Identify which cell holds the provided text, then report its [X, Y] central coordinate. 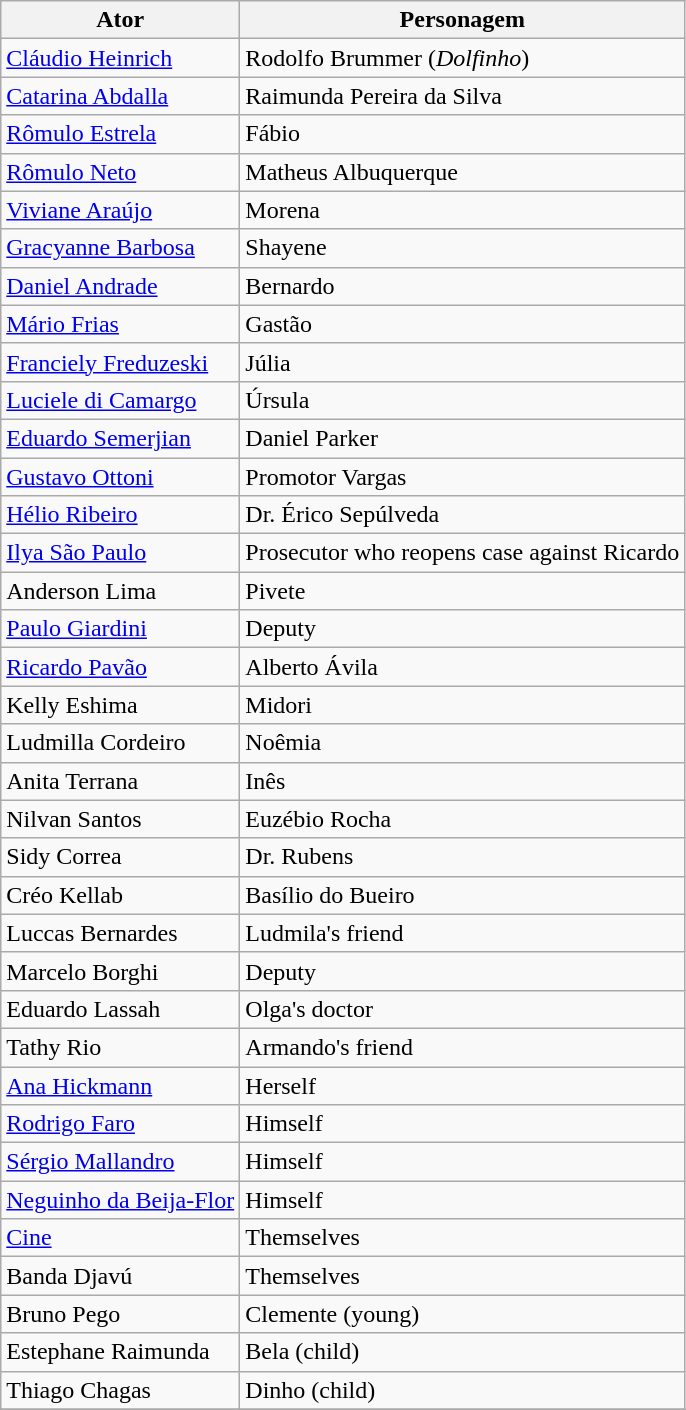
Fábio [462, 134]
Dr. Érico Sepúlveda [462, 515]
Shayene [462, 248]
Prosecutor who reopens case against Ricardo [462, 553]
Tathy Rio [120, 1047]
Franciely Freduzeski [120, 362]
Matheus Albuquerque [462, 172]
Paulo Giardini [120, 629]
Kelly Eshima [120, 705]
Clemente (young) [462, 1314]
Daniel Parker [462, 438]
Pivete [462, 591]
Hélio Ribeiro [120, 515]
Úrsula [462, 400]
Midori [462, 705]
Júlia [462, 362]
Sidy Correa [120, 857]
Viviane Araújo [120, 210]
Olga's doctor [462, 1009]
Ludmila's friend [462, 933]
Morena [462, 210]
Raimunda Pereira da Silva [462, 96]
Ricardo Pavão [120, 667]
Dinho (child) [462, 1390]
Rodrigo Faro [120, 1124]
Bernardo [462, 286]
Gustavo Ottoni [120, 477]
Alberto Ávila [462, 667]
Noêmia [462, 743]
Marcelo Borghi [120, 971]
Ator [120, 20]
Eduardo Lassah [120, 1009]
Anderson Lima [120, 591]
Cine [120, 1238]
Banda Djavú [120, 1276]
Créo Kellab [120, 895]
Ana Hickmann [120, 1085]
Mário Frias [120, 324]
Gastão [462, 324]
Rômulo Estrela [120, 134]
Gracyanne Barbosa [120, 248]
Basílio do Bueiro [462, 895]
Anita Terrana [120, 781]
Bela (child) [462, 1352]
Luciele di Camargo [120, 400]
Thiago Chagas [120, 1390]
Eduardo Semerjian [120, 438]
Ilya São Paulo [120, 553]
Personagem [462, 20]
Daniel Andrade [120, 286]
Armando's friend [462, 1047]
Ludmilla Cordeiro [120, 743]
Rodolfo Brummer (Dolfinho) [462, 58]
Estephane Raimunda [120, 1352]
Dr. Rubens [462, 857]
Nilvan Santos [120, 819]
Catarina Abdalla [120, 96]
Inês [462, 781]
Herself [462, 1085]
Neguinho da Beija-Flor [120, 1200]
Rômulo Neto [120, 172]
Bruno Pego [120, 1314]
Promotor Vargas [462, 477]
Sérgio Mallandro [120, 1162]
Euzébio Rocha [462, 819]
Cláudio Heinrich [120, 58]
Luccas Bernardes [120, 933]
